Extract the (x, y) coordinate from the center of the cell holding the provided text.  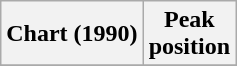
Peakposition (189, 34)
Chart (1990) (72, 34)
